Detect which cell encompasses the target text, then output its [X, Y] center coordinate. 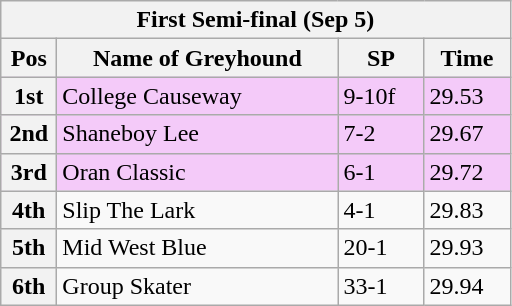
Slip The Lark [198, 210]
29.72 [467, 172]
29.83 [467, 210]
Pos [29, 58]
Oran Classic [198, 172]
4th [29, 210]
6-1 [381, 172]
Name of Greyhound [198, 58]
29.67 [467, 134]
20-1 [381, 248]
Time [467, 58]
SP [381, 58]
1st [29, 96]
3rd [29, 172]
2nd [29, 134]
Shaneboy Lee [198, 134]
6th [29, 286]
29.93 [467, 248]
29.94 [467, 286]
First Semi-final (Sep 5) [256, 20]
Mid West Blue [198, 248]
9-10f [381, 96]
4-1 [381, 210]
7-2 [381, 134]
College Causeway [198, 96]
33-1 [381, 286]
5th [29, 248]
29.53 [467, 96]
Group Skater [198, 286]
